Identify which cell holds the provided text, then report its [X, Y] central coordinate. 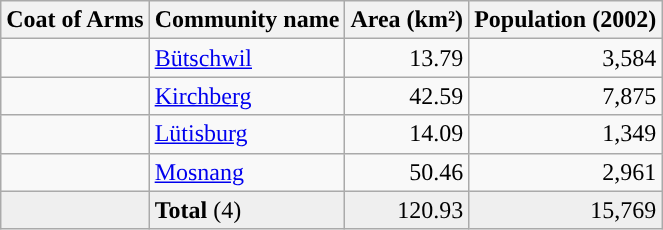
7,875 [566, 96]
50.46 [407, 172]
Community name [247, 20]
Population (2002) [566, 20]
2,961 [566, 172]
42.59 [407, 96]
3,584 [566, 58]
Bütschwil [247, 58]
Coat of Arms [75, 20]
120.93 [407, 210]
15,769 [566, 210]
Mosnang [247, 172]
Total (4) [247, 210]
Lütisburg [247, 134]
Area (km²) [407, 20]
14.09 [407, 134]
13.79 [407, 58]
Kirchberg [247, 96]
1,349 [566, 134]
